For the text-containing cell, return its midpoint in [x, y] coordinate format. 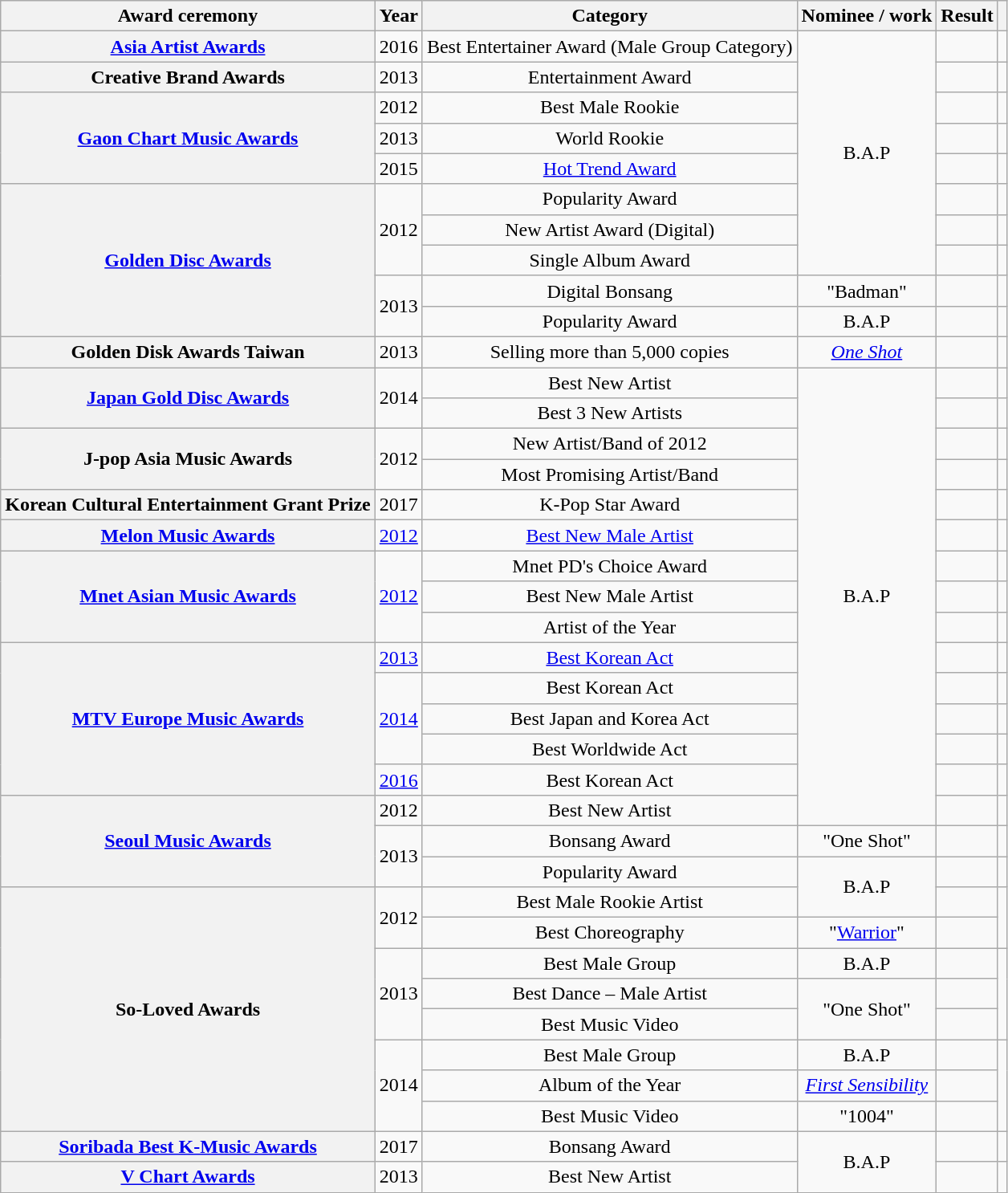
MTV Europe Music Awards [188, 719]
Melon Music Awards [188, 535]
Best 3 New Artists [610, 413]
Artist of the Year [610, 627]
Mnet PD's Choice Award [610, 566]
So-Loved Awards [188, 1009]
Single Album Award [610, 260]
Golden Disk Awards Taiwan [188, 352]
Nominee / work [867, 16]
Award ceremony [188, 16]
Entertainment Award [610, 77]
Hot Trend Award [610, 169]
Best Male Rookie Artist [610, 902]
One Shot [867, 352]
New Artist Award (Digital) [610, 230]
Soribada Best K-Music Awards [188, 1146]
Best Dance – Male Artist [610, 994]
Album of the Year [610, 1085]
First Sensibility [867, 1085]
Category [610, 16]
K-Pop Star Award [610, 505]
Best Japan and Korea Act [610, 719]
Result [967, 16]
Best Worldwide Act [610, 749]
Korean Cultural Entertainment Grant Prize [188, 505]
"Warrior" [867, 933]
World Rookie [610, 138]
J-pop Asia Music Awards [188, 459]
New Artist/Band of 2012 [610, 444]
Golden Disc Awards [188, 260]
Seoul Music Awards [188, 841]
2015 [398, 169]
Most Promising Artist/Band [610, 474]
Mnet Asian Music Awards [188, 596]
Gaon Chart Music Awards [188, 138]
"1004" [867, 1116]
"Badman" [867, 291]
Digital Bonsang [610, 291]
Year [398, 16]
Best Choreography [610, 933]
V Chart Awards [188, 1177]
Japan Gold Disc Awards [188, 398]
Best Male Rookie [610, 108]
Best Entertainer Award (Male Group Category) [610, 47]
Selling more than 5,000 copies [610, 352]
Asia Artist Awards [188, 47]
Creative Brand Awards [188, 77]
